Identify which cell holds the provided text, then report its (X, Y) central coordinate. 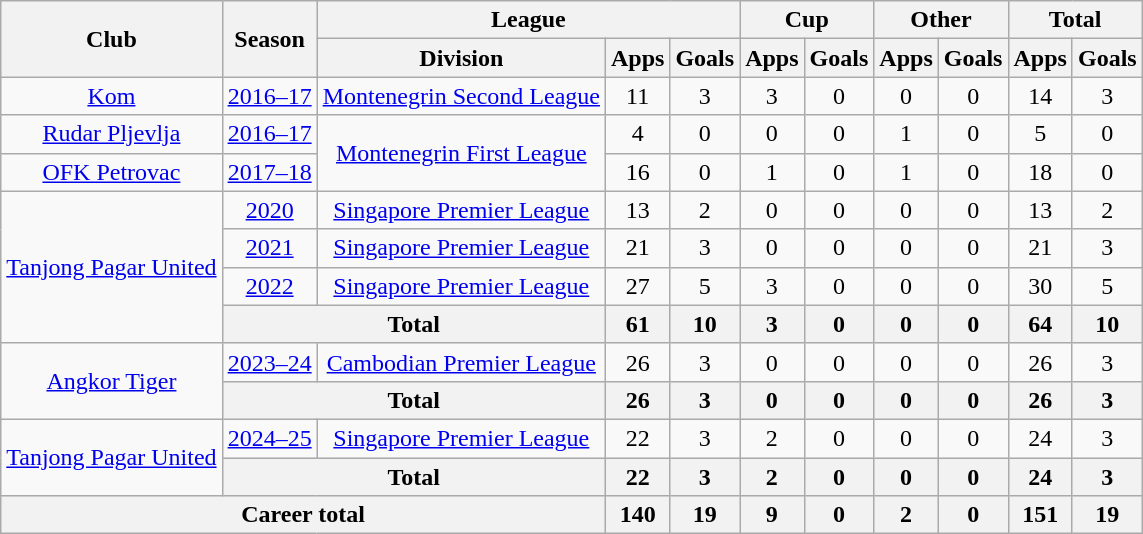
151 (1040, 515)
11 (637, 96)
Cup (807, 20)
2022 (270, 286)
64 (1040, 324)
Montenegrin First League (461, 153)
16 (637, 172)
Rudar Pljevlja (112, 134)
Cambodian Premier League (461, 362)
Season (270, 39)
Division (461, 58)
2017–18 (270, 172)
4 (637, 134)
Career total (304, 515)
2023–24 (270, 362)
9 (772, 515)
30 (1040, 286)
Montenegrin Second League (461, 96)
14 (1040, 96)
61 (637, 324)
140 (637, 515)
27 (637, 286)
2020 (270, 210)
18 (1040, 172)
2021 (270, 248)
Other (941, 20)
Angkor Tiger (112, 381)
League (528, 20)
2024–25 (270, 438)
Club (112, 39)
Kom (112, 96)
OFK Petrovac (112, 172)
